Capture the cell that displays the provided text and extract its [X, Y] central coordinate. 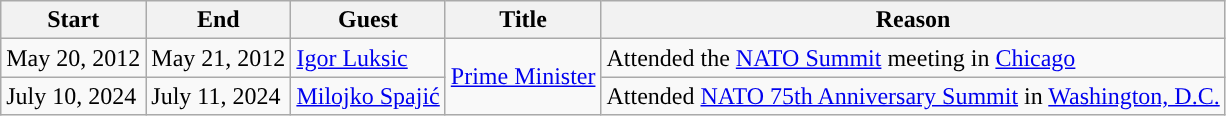
Prime Minister [523, 77]
Start [74, 20]
Milojko Spajić [368, 96]
July 11, 2024 [218, 96]
July 10, 2024 [74, 96]
May 21, 2012 [218, 58]
Igor Luksic [368, 58]
Reason [913, 20]
May 20, 2012 [74, 58]
Guest [368, 20]
Attended the NATO Summit meeting in Chicago [913, 58]
Title [523, 20]
Attended NATO 75th Anniversary Summit in Washington, D.C. [913, 96]
End [218, 20]
